Locate the cell with the specified text and output its (x, y) center coordinate. 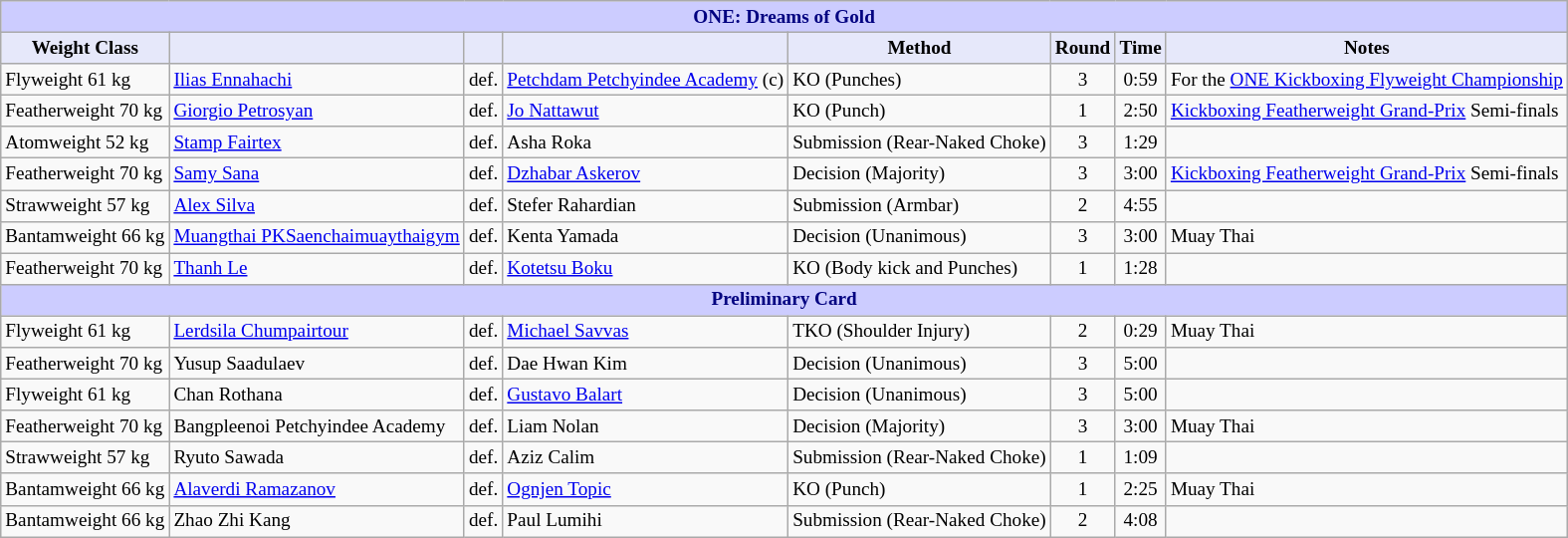
Stefer Rahardian (645, 205)
KO (Punches) (920, 80)
Time (1141, 48)
1:29 (1141, 142)
Method (920, 48)
Giorgio Petrosyan (317, 111)
Dzhabar Askerov (645, 174)
0:59 (1141, 80)
Dae Hwan Kim (645, 364)
Weight Class (86, 48)
Muangthai PKSaenchaimuaythaigym (317, 237)
ONE: Dreams of Gold (784, 17)
4:55 (1141, 205)
Stamp Fairtex (317, 142)
Chan Rothana (317, 395)
Asha Roka (645, 142)
Ognjen Topic (645, 489)
For the ONE Kickboxing Flyweight Championship (1366, 80)
Thanh Le (317, 269)
Ilias Ennahachi (317, 80)
Michael Savvas (645, 332)
Samy Sana (317, 174)
Notes (1366, 48)
Alaverdi Ramazanov (317, 489)
Bangpleenoi Petchyindee Academy (317, 426)
Zhao Zhi Kang (317, 521)
Lerdsila Chumpairtour (317, 332)
Jo Nattawut (645, 111)
KO (Body kick and Punches) (920, 269)
Gustavo Balart (645, 395)
Atomweight 52 kg (86, 142)
Alex Silva (317, 205)
Ryuto Sawada (317, 458)
1:28 (1141, 269)
Yusup Saadulaev (317, 364)
1:09 (1141, 458)
Aziz Calim (645, 458)
2:50 (1141, 111)
Liam Nolan (645, 426)
Paul Lumihi (645, 521)
4:08 (1141, 521)
2:25 (1141, 489)
Kotetsu Boku (645, 269)
TKO (Shoulder Injury) (920, 332)
0:29 (1141, 332)
Submission (Armbar) (920, 205)
Kenta Yamada (645, 237)
Preliminary Card (784, 300)
Petchdam Petchyindee Academy (c) (645, 80)
Round (1083, 48)
